Output the (X, Y) coordinate of the center of the cell containing the given text.  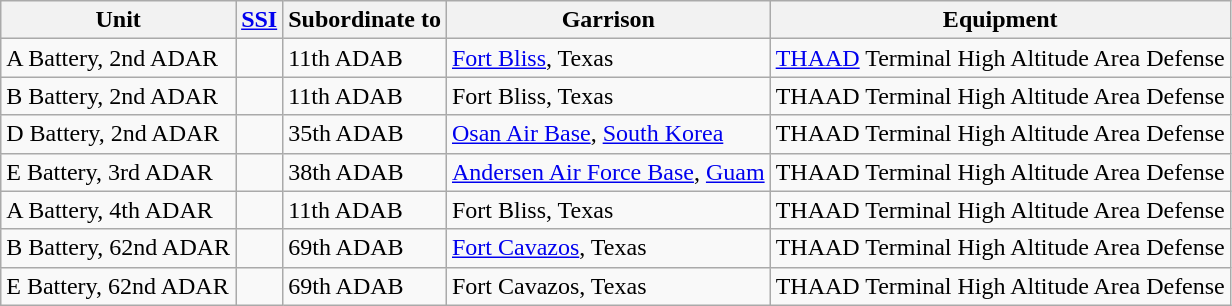
E Battery, 62nd ADAR (118, 286)
Andersen Air Force Base, Guam (608, 172)
Equipment (1000, 20)
Unit (118, 20)
SSI (260, 20)
A Battery, 2nd ADAR (118, 58)
38th ADAB (365, 172)
B Battery, 2nd ADAR (118, 96)
Subordinate to (365, 20)
Osan Air Base, South Korea (608, 134)
E Battery, 3rd ADAR (118, 172)
A Battery, 4th ADAR (118, 210)
35th ADAB (365, 134)
Garrison (608, 20)
B Battery, 62nd ADAR (118, 248)
D Battery, 2nd ADAR (118, 134)
